Determine the (x, y) coordinate at the center of the cell enclosing the given text.  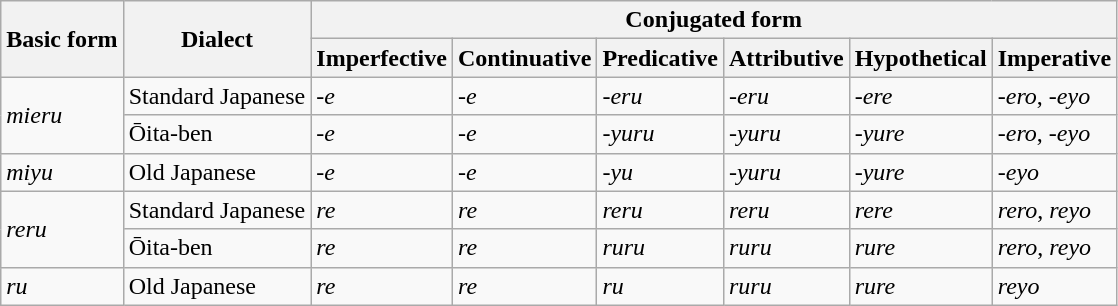
reyo (1054, 286)
Basic form (62, 39)
Imperfective (382, 58)
rere (920, 210)
Imperative (1054, 58)
miyu (62, 172)
Predicative (660, 58)
-yu (660, 172)
Dialect (217, 39)
-eyo (1054, 172)
Hypothetical (920, 58)
Attributive (786, 58)
-ere (920, 96)
mieru (62, 115)
Continuative (524, 58)
Conjugated form (714, 20)
